Determine the [x, y] coordinate at the center of the cell enclosing the given text.  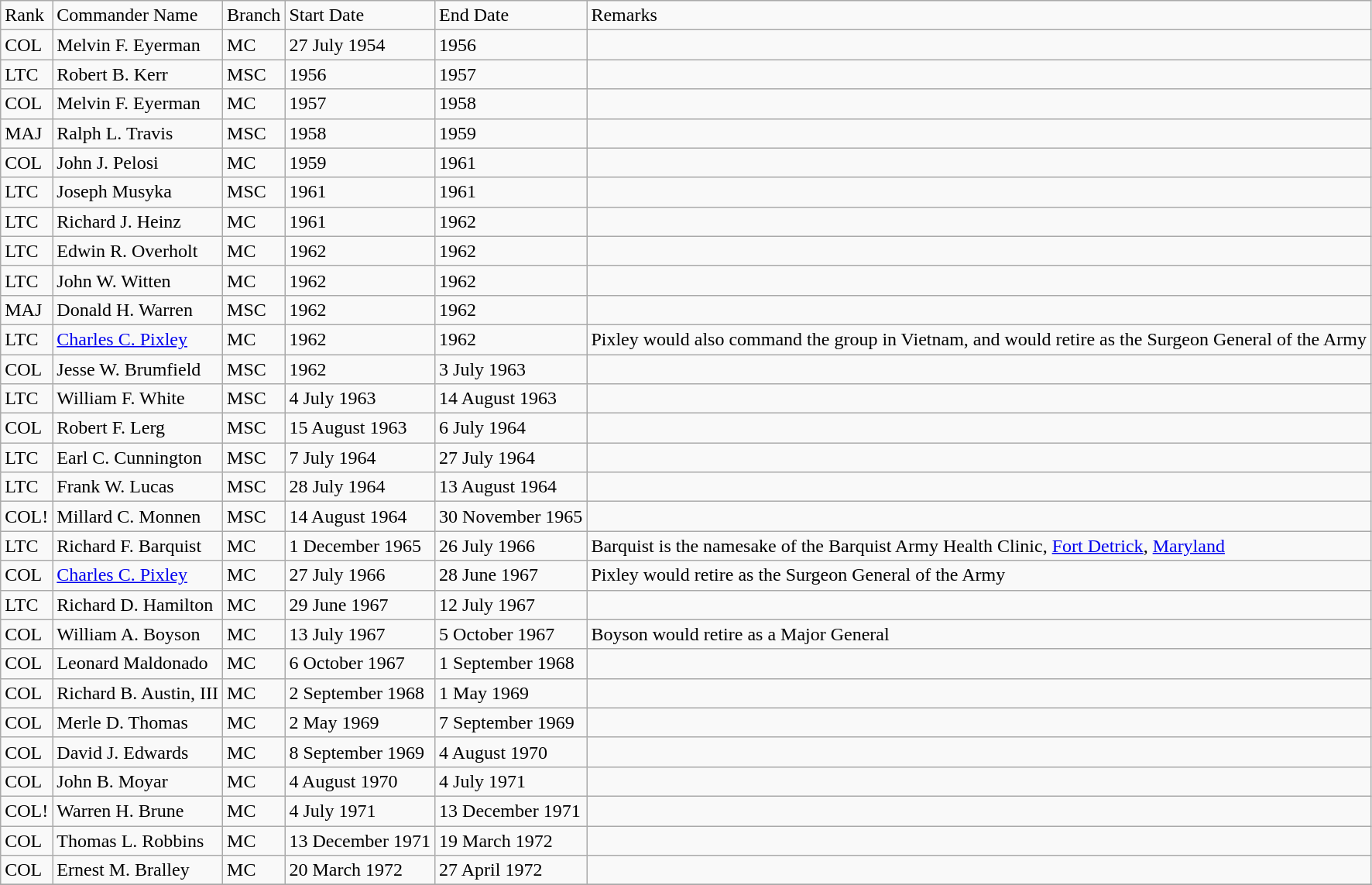
John B. Moyar [138, 781]
John J. Pelosi [138, 163]
Barquist is the namesake of the Barquist Army Health Clinic, Fort Detrick, Maryland [979, 546]
Edwin R. Overholt [138, 251]
2 May 1969 [360, 722]
John W. Witten [138, 280]
1 May 1969 [511, 693]
1 December 1965 [360, 546]
Branch [254, 15]
7 July 1964 [360, 458]
14 August 1964 [360, 516]
Start Date [360, 15]
Ralph L. Travis [138, 133]
27 July 1954 [360, 45]
27 July 1964 [511, 458]
20 March 1972 [360, 870]
Richard J. Heinz [138, 221]
1 September 1968 [511, 664]
13 August 1964 [511, 487]
Remarks [979, 15]
29 June 1967 [360, 605]
5 October 1967 [511, 634]
End Date [511, 15]
27 July 1966 [360, 575]
28 June 1967 [511, 575]
7 September 1969 [511, 722]
Robert F. Lerg [138, 428]
Richard B. Austin, III [138, 693]
4 July 1963 [360, 399]
Pixley would also command the group in Vietnam, and would retire as the Surgeon General of the Army [979, 339]
14 August 1963 [511, 399]
Rank [26, 15]
Donald H. Warren [138, 310]
Joseph Musyka [138, 192]
Richard F. Barquist [138, 546]
26 July 1966 [511, 546]
Pixley would retire as the Surgeon General of the Army [979, 575]
Commander Name [138, 15]
27 April 1972 [511, 870]
3 July 1963 [511, 369]
6 July 1964 [511, 428]
19 March 1972 [511, 840]
12 July 1967 [511, 605]
2 September 1968 [360, 693]
28 July 1964 [360, 487]
8 September 1969 [360, 752]
Jesse W. Brumfield [138, 369]
Merle D. Thomas [138, 722]
Warren H. Brune [138, 811]
13 July 1967 [360, 634]
Earl C. Cunnington [138, 458]
William A. Boyson [138, 634]
15 August 1963 [360, 428]
William F. White [138, 399]
Leonard Maldonado [138, 664]
Frank W. Lucas [138, 487]
David J. Edwards [138, 752]
30 November 1965 [511, 516]
Ernest M. Bralley [138, 870]
Thomas L. Robbins [138, 840]
Richard D. Hamilton [138, 605]
Boyson would retire as a Major General [979, 634]
Millard C. Monnen [138, 516]
Robert B. Kerr [138, 74]
6 October 1967 [360, 664]
